Return the (X, Y) coordinate for the center point of the cell that contains the specified text.  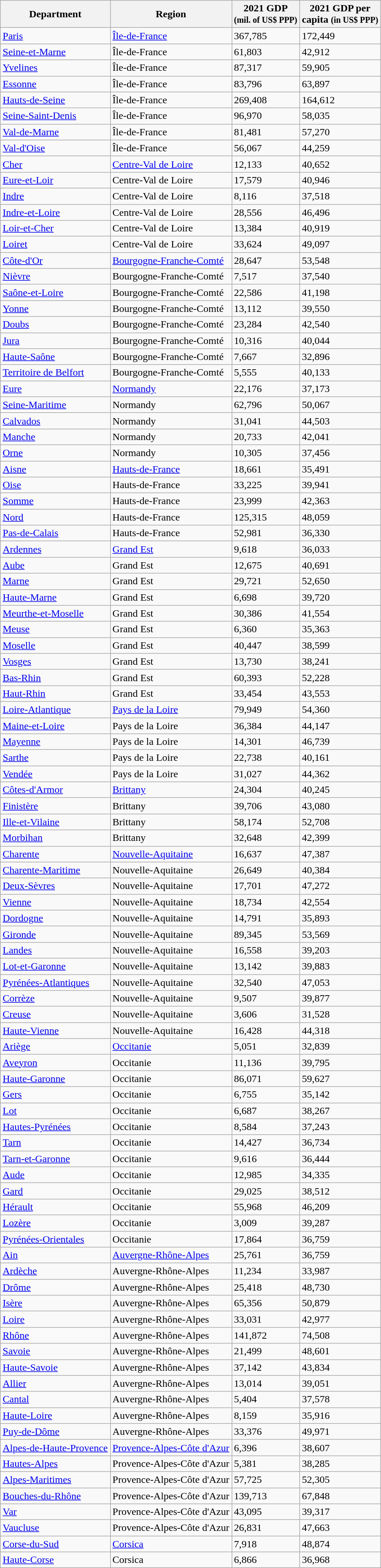
28,647 (266, 260)
13,014 (266, 1383)
Gironde (55, 934)
35,363 (340, 629)
7,667 (266, 357)
44,259 (340, 148)
12,675 (266, 565)
50,879 (340, 1303)
43,095 (266, 1512)
52,305 (340, 1479)
6,698 (266, 597)
Calvados (55, 421)
40,946 (340, 180)
35,491 (340, 469)
Côtes-d'Armor (55, 790)
48,601 (340, 1351)
46,739 (340, 742)
5,555 (266, 373)
9,618 (266, 549)
58,174 (266, 822)
87,317 (266, 68)
59,627 (340, 1079)
42,399 (340, 838)
10,305 (266, 453)
37,173 (340, 389)
3,009 (266, 1223)
Hérault (55, 1207)
Loire-Atlantique (55, 709)
35,916 (340, 1415)
42,912 (340, 52)
Mayenne (55, 742)
Corse-du-Sud (55, 1544)
Region (171, 14)
Creuse (55, 1015)
43,080 (340, 806)
Moselle (55, 645)
31,027 (266, 774)
86,071 (266, 1079)
Hautes-Pyrénées (55, 1127)
Territoire de Belfort (55, 373)
42,977 (340, 1319)
22,586 (266, 293)
57,270 (340, 132)
40,044 (340, 341)
Gers (55, 1095)
12,133 (266, 164)
Lozère (55, 1223)
36,330 (340, 533)
Rhône (55, 1335)
Seine-Saint-Denis (55, 116)
61,803 (266, 52)
Deux-Sèvres (55, 886)
35,893 (340, 918)
Charente (55, 854)
47,272 (340, 886)
32,896 (340, 357)
Vaucluse (55, 1528)
33,987 (340, 1271)
31,528 (340, 1015)
Marne (55, 581)
13,384 (266, 228)
25,418 (266, 1287)
50,067 (340, 405)
39,877 (340, 999)
6,866 (266, 1560)
52,228 (340, 677)
Ardennes (55, 549)
47,387 (340, 854)
58,035 (340, 116)
Cantal (55, 1399)
62,796 (266, 405)
Hauts-de-Seine (55, 100)
Finistère (55, 806)
Aveyron (55, 1063)
37,456 (340, 453)
42,554 (340, 902)
11,234 (266, 1271)
Isère (55, 1303)
Vosges (55, 661)
37,243 (340, 1127)
Pyrénées-Atlantiques (55, 983)
Saône-et-Loire (55, 293)
164,612 (340, 100)
17,579 (266, 180)
47,663 (340, 1528)
5,404 (266, 1399)
81,481 (266, 132)
Aisne (55, 469)
Savoie (55, 1351)
Loire (55, 1319)
38,285 (340, 1463)
36,384 (266, 725)
2021 GDP(mil. of US$ PPP) (266, 14)
Aube (55, 565)
Manche (55, 437)
25,761 (266, 1255)
Loiret (55, 244)
Loir-et-Cher (55, 228)
Dordogne (55, 918)
Haute-Garonne (55, 1079)
Allier (55, 1383)
37,578 (340, 1399)
96,970 (266, 116)
40,133 (340, 373)
29,025 (266, 1191)
40,245 (340, 790)
32,648 (266, 838)
42,041 (340, 437)
9,507 (266, 999)
172,449 (340, 36)
Tarn-et-Garonne (55, 1159)
Puy-de-Dôme (55, 1431)
16,428 (266, 1031)
33,454 (266, 693)
Ardèche (55, 1271)
Ariège (55, 1047)
65,356 (266, 1303)
17,701 (266, 886)
Bas-Rhin (55, 677)
Haute-Corse (55, 1560)
269,408 (266, 100)
6,360 (266, 629)
Haute-Loire (55, 1415)
35,142 (340, 1095)
22,176 (266, 389)
6,396 (266, 1447)
31,041 (266, 421)
40,447 (266, 645)
Gard (55, 1191)
Côte-d'Or (55, 260)
38,512 (340, 1191)
Pyrénées-Orientales (55, 1239)
74,508 (340, 1335)
36,968 (340, 1560)
Meuse (55, 629)
Essonne (55, 84)
Cher (55, 164)
13,112 (266, 309)
16,558 (266, 950)
Meurthe-et-Moselle (55, 613)
33,624 (266, 244)
32,839 (340, 1047)
Doubs (55, 325)
38,607 (340, 1447)
39,317 (340, 1512)
Drôme (55, 1287)
Nord (55, 517)
57,725 (266, 1479)
14,427 (266, 1143)
34,335 (340, 1175)
8,116 (266, 196)
141,872 (266, 1335)
53,569 (340, 934)
Bouches-du-Rhône (55, 1496)
Aude (55, 1175)
41,554 (340, 613)
22,738 (266, 758)
41,198 (340, 293)
48,059 (340, 517)
39,883 (340, 966)
12,985 (266, 1175)
40,691 (340, 565)
Pas-de-Calais (55, 533)
23,284 (266, 325)
49,971 (340, 1431)
16,637 (266, 854)
33,376 (266, 1431)
3,606 (266, 1015)
44,503 (340, 421)
52,708 (340, 822)
28,556 (266, 212)
Eure (55, 389)
89,345 (266, 934)
Sarthe (55, 758)
Yvelines (55, 68)
46,496 (340, 212)
9,616 (266, 1159)
33,031 (266, 1319)
Morbihan (55, 838)
Ain (55, 1255)
125,315 (266, 517)
30,386 (266, 613)
Haute-Vienne (55, 1031)
37,518 (340, 196)
44,147 (340, 725)
Charente-Maritime (55, 870)
67,848 (340, 1496)
10,316 (266, 341)
43,834 (340, 1367)
55,968 (266, 1207)
79,949 (266, 709)
44,318 (340, 1031)
367,785 (266, 36)
Somme (55, 501)
Vendée (55, 774)
48,874 (340, 1544)
Vienne (55, 902)
Lot (55, 1111)
Oise (55, 485)
5,051 (266, 1047)
23,999 (266, 501)
56,067 (266, 148)
18,734 (266, 902)
60,393 (266, 677)
Lot-et-Garonne (55, 966)
39,203 (340, 950)
52,650 (340, 581)
47,053 (340, 983)
6,755 (266, 1095)
Indre (55, 196)
40,652 (340, 164)
33,225 (266, 485)
26,649 (266, 870)
18,661 (266, 469)
Nièvre (55, 277)
Jura (55, 341)
24,304 (266, 790)
36,444 (340, 1159)
42,363 (340, 501)
59,905 (340, 68)
20,733 (266, 437)
Haute-Savoie (55, 1367)
21,499 (266, 1351)
42,540 (340, 325)
39,706 (266, 806)
40,161 (340, 758)
Paris (55, 36)
13,142 (266, 966)
5,381 (266, 1463)
32,540 (266, 983)
43,553 (340, 693)
Department (55, 14)
44,362 (340, 774)
26,831 (266, 1528)
14,791 (266, 918)
40,384 (340, 870)
17,864 (266, 1239)
63,897 (340, 84)
29,721 (266, 581)
Orne (55, 453)
Eure-et-Loir (55, 180)
Haute-Saône (55, 357)
54,360 (340, 709)
139,713 (266, 1496)
37,540 (340, 277)
Var (55, 1512)
39,550 (340, 309)
52,981 (266, 533)
Ille-et-Vilaine (55, 822)
7,918 (266, 1544)
Haute-Marne (55, 597)
8,584 (266, 1127)
83,796 (266, 84)
53,548 (340, 260)
13,730 (266, 661)
38,599 (340, 645)
39,795 (340, 1063)
38,267 (340, 1111)
6,687 (266, 1111)
Alpes-Maritimes (55, 1479)
46,209 (340, 1207)
39,051 (340, 1383)
Maine-et-Loire (55, 725)
39,720 (340, 597)
36,734 (340, 1143)
Tarn (55, 1143)
8,159 (266, 1415)
39,287 (340, 1223)
38,241 (340, 661)
Alpes-de-Haute-Provence (55, 1447)
37,142 (266, 1367)
Val-d'Oise (55, 148)
49,097 (340, 244)
14,301 (266, 742)
Hautes-Alpes (55, 1463)
40,919 (340, 228)
Indre-et-Loire (55, 212)
Yonne (55, 309)
48,730 (340, 1287)
Haut-Rhin (55, 693)
Corrèze (55, 999)
39,941 (340, 485)
36,033 (340, 549)
7,517 (266, 277)
Seine-et-Marne (55, 52)
Landes (55, 950)
Val-de-Marne (55, 132)
Seine-Maritime (55, 405)
11,136 (266, 1063)
2021 GDP percapita (in US$ PPP) (340, 14)
